Return the (x, y) coordinate for the center point of the cell that contains the specified text.  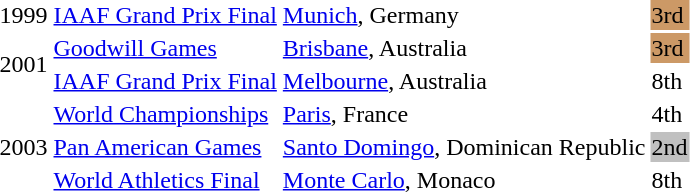
Brisbane, Australia (464, 48)
2nd (670, 147)
Paris, France (464, 114)
Goodwill Games (165, 48)
Santo Domingo, Dominican Republic (464, 147)
8th (670, 81)
World Championships (165, 114)
Melbourne, Australia (464, 81)
4th (670, 114)
Pan American Games (165, 147)
Munich, Germany (464, 15)
